Search for the cell housing the specified text and yield its (X, Y) center coordinate. 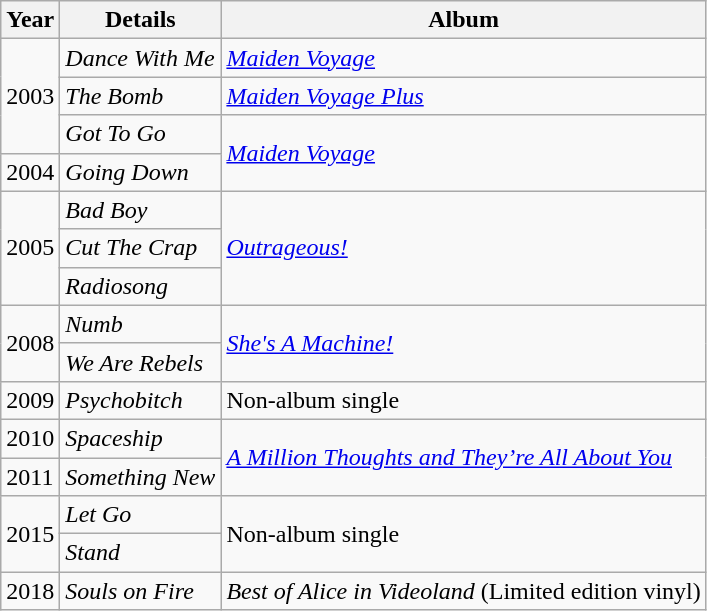
Best of Alice in Videoland (Limited edition vinyl) (464, 591)
Cut The Crap (140, 248)
2003 (30, 96)
2011 (30, 477)
2015 (30, 534)
Going Down (140, 172)
Dance With Me (140, 58)
Bad Boy (140, 210)
We Are Rebels (140, 362)
Numb (140, 324)
Radiosong (140, 286)
Maiden Voyage Plus (464, 96)
Psychobitch (140, 400)
Let Go (140, 515)
Spaceship (140, 438)
Details (140, 20)
2018 (30, 591)
2004 (30, 172)
Something New (140, 477)
Souls on Fire (140, 591)
She's A Machine! (464, 343)
Album (464, 20)
2010 (30, 438)
The Bomb (140, 96)
2009 (30, 400)
Outrageous! (464, 248)
A Million Thoughts and They’re All About You (464, 457)
2005 (30, 248)
Got To Go (140, 134)
Year (30, 20)
2008 (30, 343)
Stand (140, 553)
